Pinpoint the cell where the given text exists, returning its (x, y) midpoint coordinate. 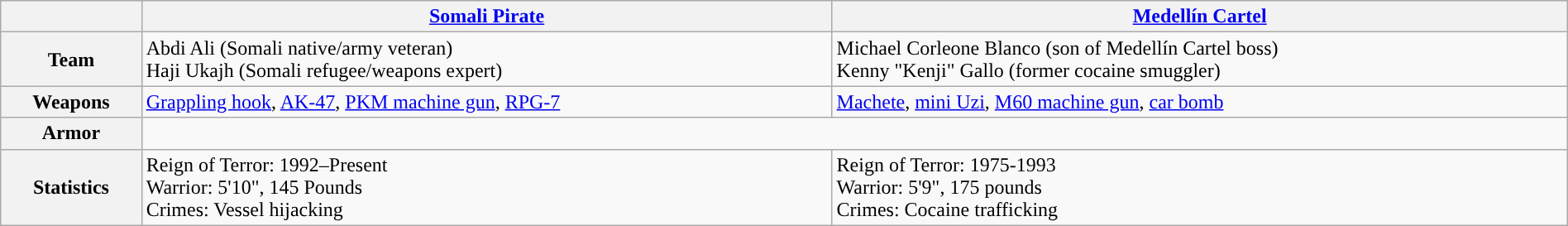
Statistics (71, 187)
Michael Corleone Blanco (son of Medellín Cartel boss)Kenny "Kenji" Gallo (former cocaine smuggler) (1199, 60)
Armor (71, 133)
Reign of Terror: 1975-1993Warrior: 5'9", 175 poundsCrimes: Cocaine trafficking (1199, 187)
Medellín Cartel (1199, 17)
Reign of Terror: 1992–PresentWarrior: 5'10", 145 PoundsCrimes: Vessel hijacking (486, 187)
Grappling hook, AK-47, PKM machine gun, RPG-7 (486, 102)
Weapons (71, 102)
Somali Pirate (486, 17)
Abdi Ali (Somali native/army veteran)Haji Ukajh (Somali refugee/weapons expert) (486, 60)
Machete, mini Uzi, M60 machine gun, car bomb (1199, 102)
Team (71, 60)
